Identify which cell holds the provided text, then report its (X, Y) central coordinate. 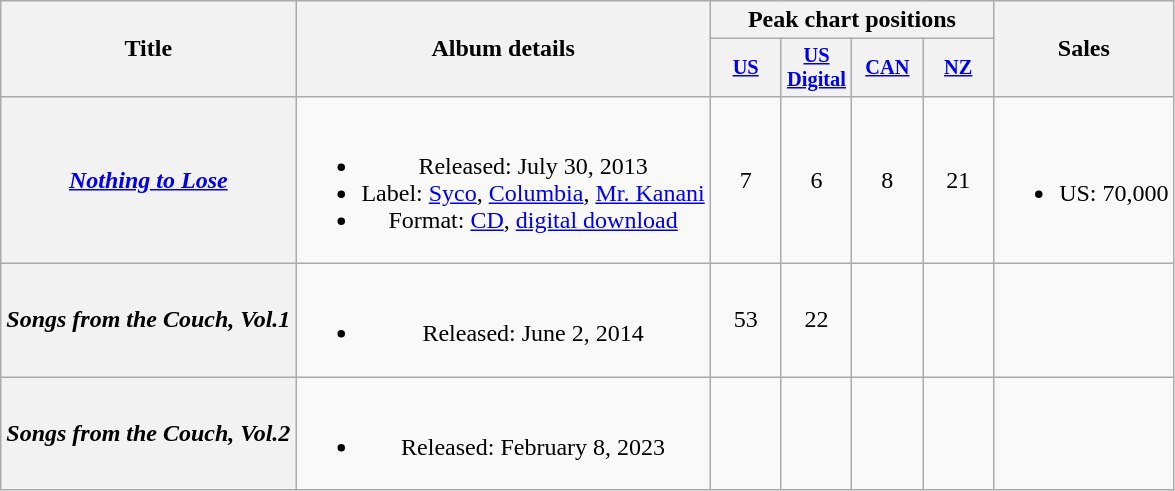
6 (816, 180)
Released: June 2, 2014 (503, 320)
Album details (503, 49)
7 (746, 180)
Title (148, 49)
USDigital (816, 68)
22 (816, 320)
Sales (1084, 49)
US: 70,000 (1084, 180)
US (746, 68)
8 (888, 180)
Songs from the Couch, Vol.2 (148, 434)
Peak chart positions (852, 20)
21 (958, 180)
Released: July 30, 2013Label: Syco, Columbia, Mr. KananiFormat: CD, digital download (503, 180)
CAN (888, 68)
Nothing to Lose (148, 180)
NZ (958, 68)
Songs from the Couch, Vol.1 (148, 320)
Released: February 8, 2023 (503, 434)
53 (746, 320)
